From the cell containing the given text, extract its center point as [X, Y] coordinate. 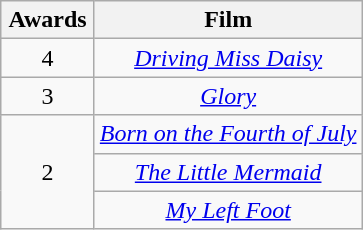
Born on the Fourth of July [228, 134]
Awards [48, 20]
Driving Miss Daisy [228, 58]
Film [228, 20]
My Left Foot [228, 210]
The Little Mermaid [228, 172]
2 [48, 172]
Glory [228, 96]
4 [48, 58]
3 [48, 96]
